Capture the cell that displays the provided text and extract its (x, y) central coordinate. 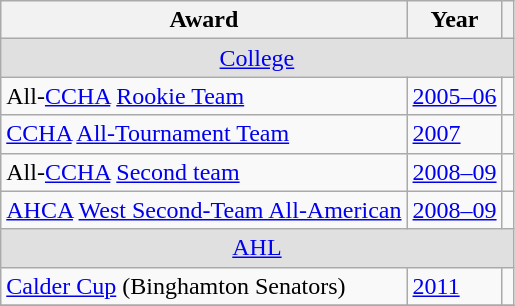
College (257, 58)
Calder Cup (Binghamton Senators) (204, 286)
Year (454, 20)
Award (204, 20)
CCHA All-Tournament Team (204, 134)
2007 (454, 134)
All-CCHA Rookie Team (204, 96)
All-CCHA Second team (204, 172)
2005–06 (454, 96)
2011 (454, 286)
AHL (257, 248)
AHCA West Second-Team All-American (204, 210)
